From the cell containing the given text, extract its center point as [X, Y] coordinate. 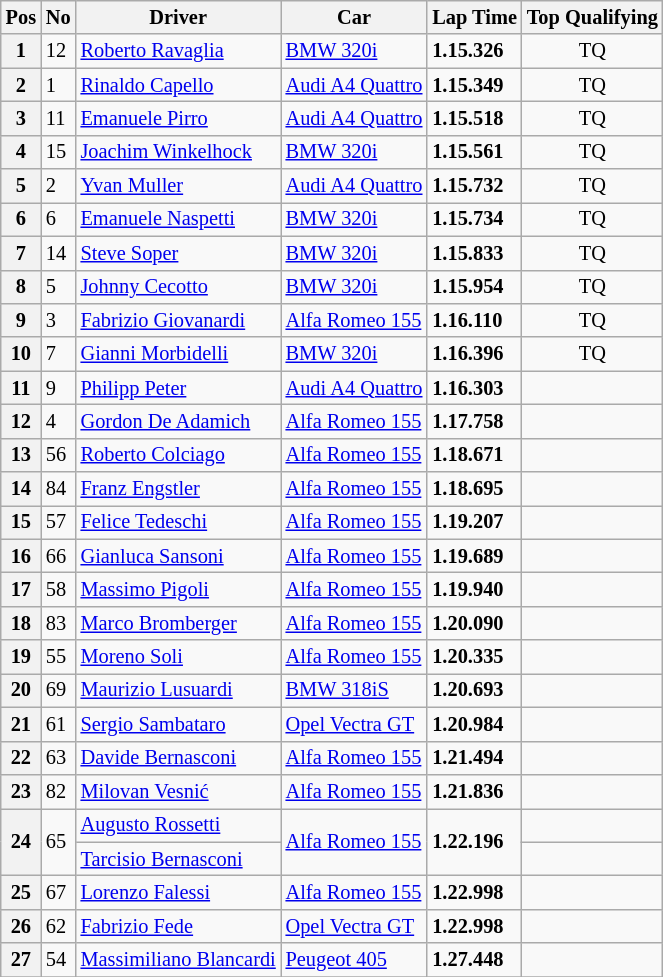
Marco Bromberger [178, 623]
1.15.326 [474, 51]
19 [21, 657]
27 [21, 960]
1.15.349 [474, 85]
Steve Soper [178, 253]
BMW 318iS [354, 690]
1.18.695 [474, 489]
Yvan Muller [178, 186]
1.19.207 [474, 522]
23 [21, 791]
67 [58, 892]
1.17.758 [474, 421]
Top Qualifying [592, 17]
22 [21, 758]
Massimo Pigoli [178, 589]
Lorenzo Falessi [178, 892]
1.16.110 [474, 320]
Franz Engstler [178, 489]
1.27.448 [474, 960]
58 [58, 589]
1.16.303 [474, 388]
1.15.518 [474, 118]
Peugeot 405 [354, 960]
Sergio Sambataro [178, 724]
Fabrizio Giovanardi [178, 320]
Moreno Soli [178, 657]
Davide Bernasconi [178, 758]
21 [21, 724]
Lap Time [474, 17]
Roberto Ravaglia [178, 51]
17 [21, 589]
1.21.494 [474, 758]
Rinaldo Capello [178, 85]
1.21.836 [474, 791]
8 [21, 287]
Pos [21, 17]
Emanuele Pirro [178, 118]
Felice Tedeschi [178, 522]
13 [21, 455]
69 [58, 690]
1.19.689 [474, 556]
1.22.196 [474, 842]
Milovan Vesnić [178, 791]
1.15.954 [474, 287]
61 [58, 724]
1.15.734 [474, 219]
Roberto Colciago [178, 455]
18 [21, 623]
63 [58, 758]
66 [58, 556]
1.20.335 [474, 657]
Fabrizio Fede [178, 926]
Maurizio Lusuardi [178, 690]
1.16.396 [474, 354]
25 [21, 892]
Emanuele Naspetti [178, 219]
No [58, 17]
55 [58, 657]
Augusto Rossetti [178, 825]
56 [58, 455]
Tarcisio Bernasconi [178, 859]
54 [58, 960]
1.20.090 [474, 623]
26 [21, 926]
1.20.984 [474, 724]
Gianluca Sansoni [178, 556]
1.15.833 [474, 253]
1.15.732 [474, 186]
20 [21, 690]
57 [58, 522]
1.15.561 [474, 152]
82 [58, 791]
83 [58, 623]
62 [58, 926]
65 [58, 842]
24 [21, 842]
Car [354, 17]
Philipp Peter [178, 388]
16 [21, 556]
Gordon De Adamich [178, 421]
84 [58, 489]
10 [21, 354]
1.18.671 [474, 455]
1.20.693 [474, 690]
Joachim Winkelhock [178, 152]
Driver [178, 17]
Johnny Cecotto [178, 287]
1.19.940 [474, 589]
Gianni Morbidelli [178, 354]
Massimiliano Blancardi [178, 960]
